Output the [x, y] coordinate of the center of the cell containing the given text.  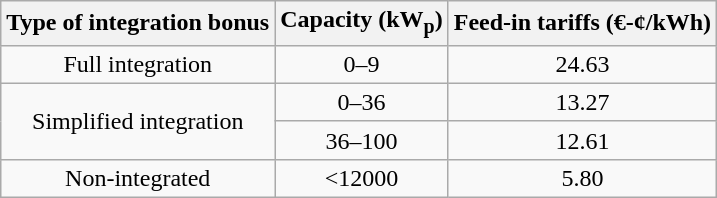
Non-integrated [138, 178]
36–100 [362, 140]
0–9 [362, 64]
Capacity (kWp) [362, 23]
<12000 [362, 178]
Type of integration bonus [138, 23]
Feed-in tariffs (€-¢/kWh) [582, 23]
24.63 [582, 64]
0–36 [362, 102]
13.27 [582, 102]
Full integration [138, 64]
Simplified integration [138, 121]
5.80 [582, 178]
12.61 [582, 140]
